For the text-containing cell, return its midpoint in (X, Y) coordinate format. 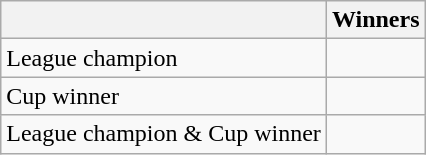
League champion & Cup winner (164, 134)
Winners (376, 20)
League champion (164, 58)
Cup winner (164, 96)
